Scan for the cell matching the given text and deliver its [x, y] coordinate at center. 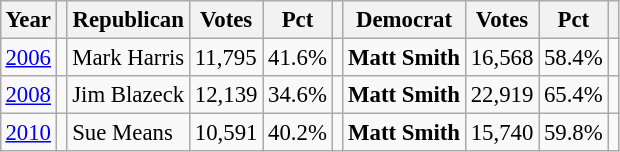
Democrat [404, 20]
34.6% [298, 95]
Republican [128, 20]
2006 [28, 57]
11,795 [226, 57]
16,568 [502, 57]
12,139 [226, 95]
10,591 [226, 133]
2008 [28, 95]
Mark Harris [128, 57]
Year [28, 20]
40.2% [298, 133]
Sue Means [128, 133]
22,919 [502, 95]
Jim Blazeck [128, 95]
58.4% [574, 57]
65.4% [574, 95]
41.6% [298, 57]
15,740 [502, 133]
2010 [28, 133]
59.8% [574, 133]
